For the text-containing cell, return its midpoint in [X, Y] coordinate format. 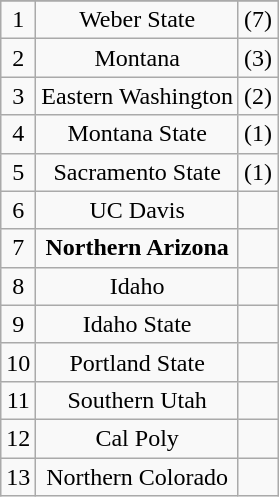
Northern Arizona [138, 248]
Sacramento State [138, 172]
1 [18, 20]
3 [18, 96]
(3) [258, 58]
7 [18, 248]
6 [18, 210]
Weber State [138, 20]
13 [18, 477]
2 [18, 58]
11 [18, 400]
Idaho [138, 286]
Cal Poly [138, 438]
Montana State [138, 134]
9 [18, 324]
Idaho State [138, 324]
UC Davis [138, 210]
Eastern Washington [138, 96]
Northern Colorado [138, 477]
5 [18, 172]
Portland State [138, 362]
(7) [258, 20]
(2) [258, 96]
10 [18, 362]
12 [18, 438]
8 [18, 286]
Montana [138, 58]
4 [18, 134]
Southern Utah [138, 400]
